Extract the [x, y] coordinate from the center of the cell holding the provided text.  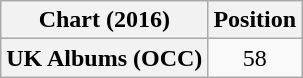
Position [255, 20]
UK Albums (OCC) [104, 58]
58 [255, 58]
Chart (2016) [104, 20]
